Output the [X, Y] coordinate of the center of the cell containing the given text.  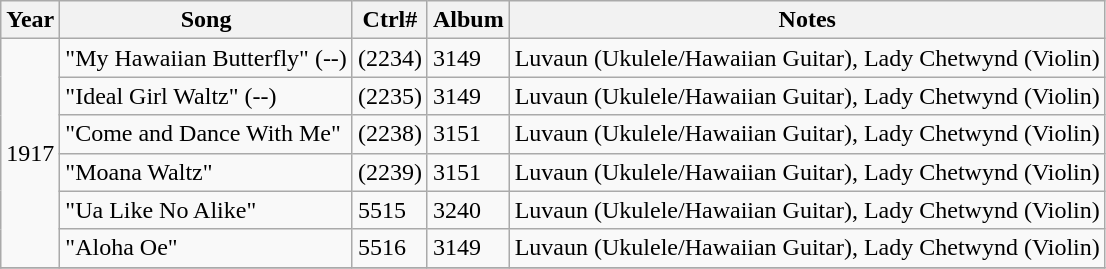
(2239) [390, 172]
5515 [390, 210]
"Moana Waltz" [206, 172]
1917 [30, 153]
(2234) [390, 58]
(2235) [390, 96]
"Ua Like No Alike" [206, 210]
Album [468, 20]
"Come and Dance With Me" [206, 134]
Notes [807, 20]
"Aloha Oe" [206, 248]
Ctrl# [390, 20]
"My Hawaiian Butterfly" (--) [206, 58]
"Ideal Girl Waltz" (--) [206, 96]
(2238) [390, 134]
Year [30, 20]
Song [206, 20]
5516 [390, 248]
3240 [468, 210]
